Provide the [X, Y] coordinate of the cell's center where the given text is located.  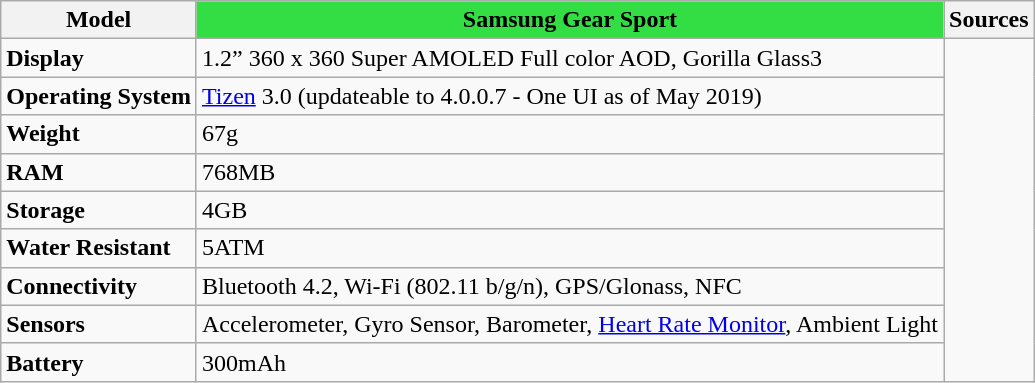
Display [99, 58]
RAM [99, 172]
768MB [570, 172]
Connectivity [99, 286]
300mAh [570, 362]
Battery [99, 362]
Weight [99, 134]
1.2” 360 x 360 Super AMOLED Full color AOD, Gorilla Glass3 [570, 58]
Sensors [99, 324]
Sources [990, 20]
Operating System [99, 96]
Water Resistant [99, 248]
Accelerometer, Gyro Sensor, Barometer, Heart Rate Monitor, Ambient Light [570, 324]
Tizen 3.0 (updateable to 4.0.0.7 - One UI as of May 2019) [570, 96]
Model [99, 20]
4GB [570, 210]
5ATM [570, 248]
Bluetooth 4.2, Wi-Fi (802.11 b/g/n), GPS/Glonass, NFC [570, 286]
67g [570, 134]
Storage [99, 210]
Samsung Gear Sport [570, 20]
